Output the [X, Y] coordinate of the center of the cell containing the given text.  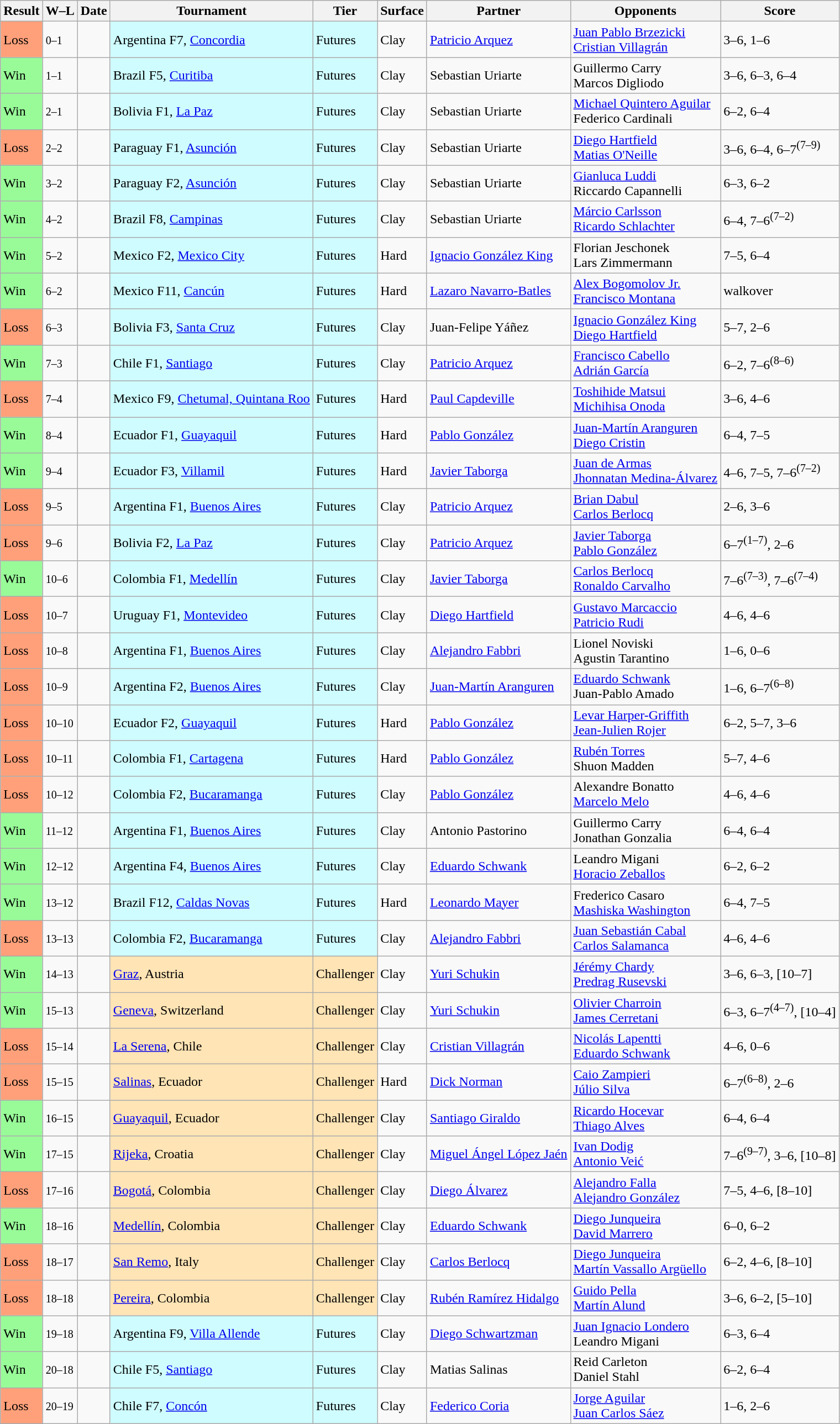
Cristian Villagrán [498, 1047]
Carlos Berlocq Ronaldo Carvalho [645, 579]
Partner [498, 11]
6–4, 7–6(7–2) [780, 219]
Brazil F8, Campinas [211, 219]
San Remo, Italy [211, 1262]
Eduardo Schwank Juan-Pablo Amado [645, 686]
W–L [60, 11]
Florian Jeschonek Lars Zimmermann [645, 255]
Rubén Ramírez Hidalgo [498, 1297]
Mexico F11, Cancún [211, 291]
3–6, 1–6 [780, 40]
6–3, 6–7(4–7), [10–4] [780, 1010]
Frederico Casaro Mashiska Washington [645, 902]
Ecuador F3, Villamil [211, 471]
Matias Salinas [498, 1369]
11–12 [60, 830]
Colombia F1, Cartagena [211, 758]
Dick Norman [498, 1082]
Caio Zampieri Júlio Silva [645, 1082]
Bolivia F2, La Paz [211, 543]
Juan Sebastián Cabal Carlos Salamanca [645, 938]
13–13 [60, 938]
10–6 [60, 579]
Alexandre Bonatto Marcelo Melo [645, 795]
14–13 [60, 974]
Paraguay F2, Asunción [211, 183]
6–2, 7–6(8–6) [780, 362]
Rijeka, Croatia [211, 1154]
3–2 [60, 183]
6–3, 6–4 [780, 1334]
Result [22, 11]
Olivier Charroin James Cerretani [645, 1010]
9–6 [60, 543]
Paul Capdeville [498, 399]
Chile F1, Santiago [211, 362]
Diego Junqueira Martín Vassallo Argüello [645, 1262]
Brazil F5, Curitiba [211, 75]
4–2 [60, 219]
19–18 [60, 1334]
Bolivia F1, La Paz [211, 112]
walkover [780, 291]
3–6, 6–2, [5–10] [780, 1297]
Pereira, Colombia [211, 1297]
6–3, 6–2 [780, 183]
3–6, 6–3, 6–4 [780, 75]
1–6, 6–7(6–8) [780, 686]
Juan-Martín Aranguren [498, 686]
Guido Pella Martín Alund [645, 1297]
6–2, 6–2 [780, 866]
Tournament [211, 11]
6–3 [60, 327]
20–18 [60, 1369]
Diego Álvarez [498, 1190]
17–15 [60, 1154]
7–5, 6–4 [780, 255]
Toshihide Matsui Michihisa Onoda [645, 399]
17–16 [60, 1190]
Argentina F9, Villa Allende [211, 1334]
Geneva, Switzerland [211, 1010]
5–7, 4–6 [780, 758]
Ecuador F1, Guayaquil [211, 434]
Juan-Martín Aranguren Diego Cristin [645, 434]
10–9 [60, 686]
Score [780, 11]
Márcio Carlsson Ricardo Schlachter [645, 219]
Gianluca Luddi Riccardo Capannelli [645, 183]
10–12 [60, 795]
Opponents [645, 11]
10–11 [60, 758]
Lionel Noviski Agustin Tarantino [645, 651]
Salinas, Ecuador [211, 1082]
3–6, 4–6 [780, 399]
Bolivia F3, Santa Cruz [211, 327]
2–6, 3–6 [780, 507]
Brazil F12, Caldas Novas [211, 902]
20–19 [60, 1406]
Diego Junqueira David Marrero [645, 1226]
Leonardo Mayer [498, 902]
6–2, 5–7, 3–6 [780, 723]
Carlos Berlocq [498, 1262]
7–5, 4–6, [8–10] [780, 1190]
15–15 [60, 1082]
12–12 [60, 866]
6–2 [60, 291]
1–6, 2–6 [780, 1406]
Graz, Austria [211, 974]
10–7 [60, 614]
Guayaquil, Ecuador [211, 1118]
Surface [402, 11]
16–15 [60, 1118]
6–2, 4–6, [8–10] [780, 1262]
1–1 [60, 75]
2–2 [60, 147]
Javier Taborga Pablo González [645, 543]
8–4 [60, 434]
Federico Coria [498, 1406]
Jorge Aguilar Juan Carlos Sáez [645, 1406]
6–7(1–7), 2–6 [780, 543]
4–6, 0–6 [780, 1047]
Guillermo Carry Marcos Digliodo [645, 75]
Gustavo Marcaccio Patricio Rudi [645, 614]
Alejandro Falla Alejandro González [645, 1190]
Leandro Migani Horacio Zeballos [645, 866]
Medellín, Colombia [211, 1226]
7–6(7–3), 7–6(7–4) [780, 579]
2–1 [60, 112]
Rubén Torres Shuon Madden [645, 758]
10–10 [60, 723]
5–2 [60, 255]
3–6, 6–3, [10–7] [780, 974]
Juan-Felipe Yáñez [498, 327]
Colombia F1, Medellín [211, 579]
Ignacio González King Diego Hartfield [645, 327]
7–3 [60, 362]
Nicolás Lapentti Eduardo Schwank [645, 1047]
18–16 [60, 1226]
Argentina F4, Buenos Aires [211, 866]
Paraguay F1, Asunción [211, 147]
Argentina F2, Buenos Aires [211, 686]
Bogotá, Colombia [211, 1190]
Diego Hartfield Matias O'Neille [645, 147]
Juan Pablo Brzezicki Cristian Villagrán [645, 40]
7–6(9–7), 3–6, [10–8] [780, 1154]
Levar Harper-Griffith Jean-Julien Rojer [645, 723]
Alex Bogomolov Jr. Francisco Montana [645, 291]
Juan de Armas Jhonnatan Medina-Álvarez [645, 471]
Reid Carleton Daniel Stahl [645, 1369]
15–14 [60, 1047]
5–7, 2–6 [780, 327]
La Serena, Chile [211, 1047]
Brian Dabul Carlos Berlocq [645, 507]
Diego Schwartzman [498, 1334]
Mexico F2, Mexico City [211, 255]
Ignacio González King [498, 255]
Santiago Giraldo [498, 1118]
18–18 [60, 1297]
13–12 [60, 902]
4–6, 7–5, 7–6(7–2) [780, 471]
Mexico F9, Chetumal, Quintana Roo [211, 399]
Tier [345, 11]
Antonio Pastorino [498, 830]
Uruguay F1, Montevideo [211, 614]
15–13 [60, 1010]
6–7(6–8), 2–6 [780, 1082]
Ricardo Hocevar Thiago Alves [645, 1118]
Ivan Dodig Antonio Veić [645, 1154]
Ecuador F2, Guayaquil [211, 723]
Lazaro Navarro-Batles [498, 291]
Jérémy Chardy Predrag Rusevski [645, 974]
Diego Hartfield [498, 614]
Michael Quintero Aguilar Federico Cardinali [645, 112]
Juan Ignacio Londero Leandro Migani [645, 1334]
Miguel Ángel López Jaén [498, 1154]
Chile F7, Concón [211, 1406]
6–0, 6–2 [780, 1226]
0–1 [60, 40]
18–17 [60, 1262]
Guillermo Carry Jonathan Gonzalia [645, 830]
7–4 [60, 399]
9–4 [60, 471]
9–5 [60, 507]
Argentina F7, Concordia [211, 40]
1–6, 0–6 [780, 651]
Francisco Cabello Adrián García [645, 362]
10–8 [60, 651]
3–6, 6–4, 6–7(7–9) [780, 147]
Chile F5, Santiago [211, 1369]
Date [94, 11]
